Extract the (X, Y) coordinate from the center of the cell holding the provided text.  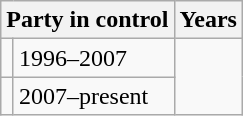
Party in control (88, 20)
Years (208, 20)
2007–present (94, 96)
1996–2007 (94, 58)
